Extract the [x, y] coordinate from the center of the cell holding the provided text.  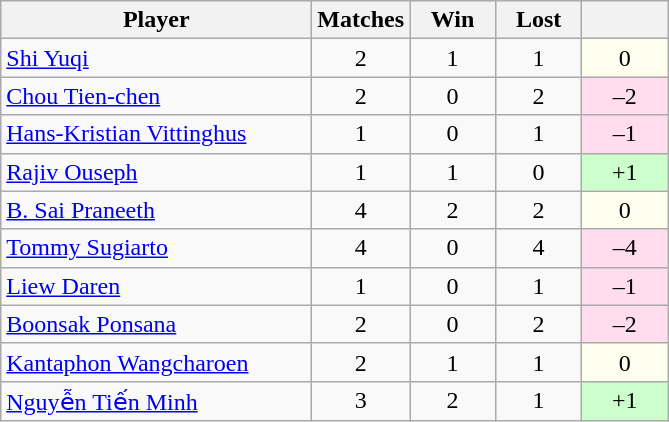
Chou Tien-chen [156, 96]
Matches [361, 20]
–4 [625, 248]
Hans-Kristian Vittinghus [156, 134]
Liew Daren [156, 286]
Win [453, 20]
B. Sai Praneeth [156, 210]
Shi Yuqi [156, 58]
Tommy Sugiarto [156, 248]
Kantaphon Wangcharoen [156, 362]
Rajiv Ouseph [156, 172]
Lost [539, 20]
Nguyễn Tiến Minh [156, 401]
3 [361, 401]
Boonsak Ponsana [156, 324]
Player [156, 20]
